Return the (X, Y) coordinate for the center point of the cell that contains the specified text.  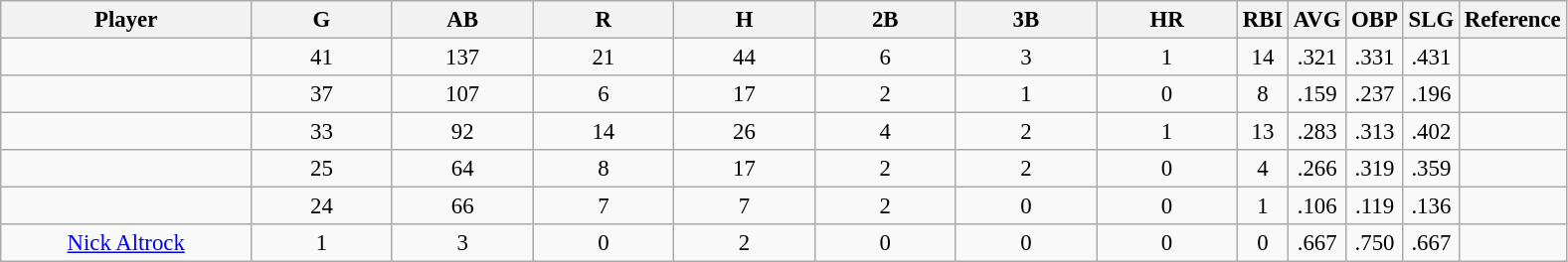
.402 (1431, 132)
.196 (1431, 94)
.159 (1317, 94)
41 (322, 58)
64 (462, 169)
107 (462, 94)
26 (745, 132)
44 (745, 58)
24 (322, 206)
3B (1026, 20)
Reference (1512, 20)
RBI (1263, 20)
AVG (1317, 20)
.283 (1317, 132)
.359 (1431, 169)
66 (462, 206)
.431 (1431, 58)
H (745, 20)
AB (462, 20)
.331 (1374, 58)
137 (462, 58)
33 (322, 132)
.266 (1317, 169)
Nick Altrock (126, 243)
13 (1263, 132)
R (604, 20)
.321 (1317, 58)
.119 (1374, 206)
HR (1167, 20)
.237 (1374, 94)
G (322, 20)
37 (322, 94)
OBP (1374, 20)
.136 (1431, 206)
2B (885, 20)
Player (126, 20)
SLG (1431, 20)
25 (322, 169)
92 (462, 132)
.750 (1374, 243)
.319 (1374, 169)
.313 (1374, 132)
21 (604, 58)
.106 (1317, 206)
